From the cell containing the given text, extract its center point as (X, Y) coordinate. 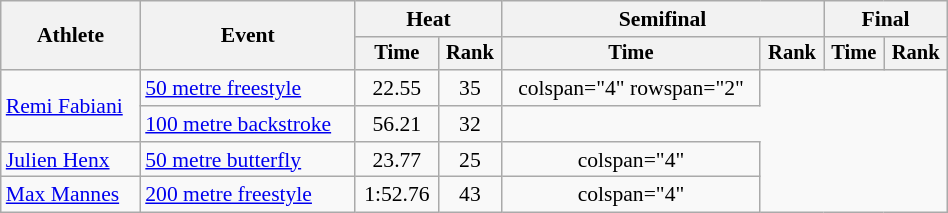
Heat (428, 19)
Final (886, 19)
1:52.76 (396, 195)
56.21 (396, 124)
23.77 (396, 160)
32 (470, 124)
200 metre freestyle (248, 195)
50 metre butterfly (248, 160)
Semifinal (663, 19)
22.55 (396, 88)
Max Mannes (71, 195)
colspan="4" rowspan="2" (632, 88)
100 metre backstroke (248, 124)
Julien Henx (71, 160)
35 (470, 88)
50 metre freestyle (248, 88)
25 (470, 160)
Remi Fabiani (71, 106)
Athlete (71, 36)
Event (248, 36)
43 (470, 195)
